Determine the [x, y] coordinate at the center of the cell enclosing the given text.  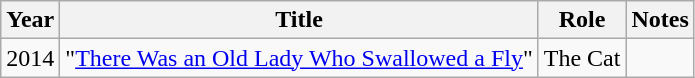
The Cat [582, 58]
"There Was an Old Lady Who Swallowed a Fly" [299, 58]
Role [582, 20]
Notes [660, 20]
Title [299, 20]
2014 [30, 58]
Year [30, 20]
